Scan for the cell matching the given text and deliver its [X, Y] coordinate at center. 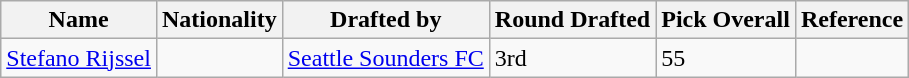
Nationality [219, 20]
Drafted by [386, 20]
Name [79, 20]
3rd [572, 58]
55 [726, 58]
Round Drafted [572, 20]
Reference [852, 20]
Pick Overall [726, 20]
Stefano Rijssel [79, 58]
Seattle Sounders FC [386, 58]
